Extract the (X, Y) coordinate from the center of the cell holding the provided text.  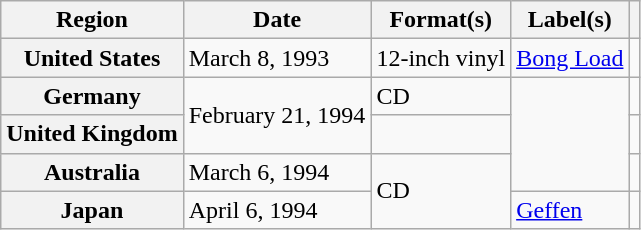
United Kingdom (92, 134)
April 6, 1994 (277, 210)
Australia (92, 172)
February 21, 1994 (277, 115)
Germany (92, 96)
United States (92, 58)
12-inch vinyl (441, 58)
Geffen (570, 210)
March 6, 1994 (277, 172)
Bong Load (570, 58)
Region (92, 20)
Format(s) (441, 20)
March 8, 1993 (277, 58)
Japan (92, 210)
Date (277, 20)
Label(s) (570, 20)
